Capture the cell that displays the provided text and extract its [x, y] central coordinate. 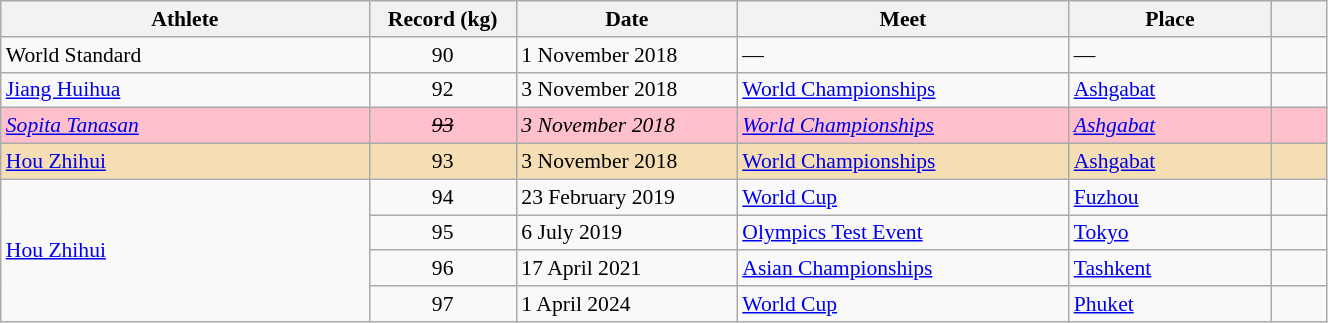
97 [442, 304]
Tokyo [1170, 233]
92 [442, 90]
Jiang Huihua [185, 90]
94 [442, 197]
Fuzhou [1170, 197]
Olympics Test Event [902, 233]
90 [442, 55]
Tashkent [1170, 269]
6 July 2019 [626, 233]
96 [442, 269]
Date [626, 19]
Place [1170, 19]
Asian Championships [902, 269]
1 April 2024 [626, 304]
Record (kg) [442, 19]
Meet [902, 19]
World Standard [185, 55]
23 February 2019 [626, 197]
Phuket [1170, 304]
1 November 2018 [626, 55]
Sopita Tanasan [185, 126]
17 April 2021 [626, 269]
Athlete [185, 19]
95 [442, 233]
